Search for the cell housing the specified text and yield its (X, Y) center coordinate. 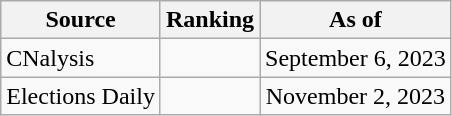
Ranking (210, 20)
Elections Daily (81, 96)
CNalysis (81, 58)
Source (81, 20)
September 6, 2023 (356, 58)
As of (356, 20)
November 2, 2023 (356, 96)
